Detect which cell encompasses the target text, then output its (X, Y) center coordinate. 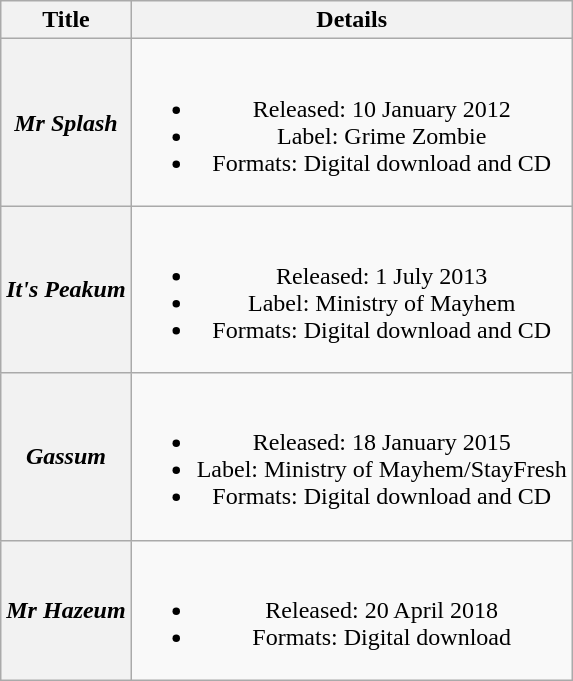
Released: 10 January 2012Label: Grime ZombieFormats: Digital download and CD (352, 122)
Title (66, 20)
Released: 1 July 2013Label: Ministry of MayhemFormats: Digital download and CD (352, 290)
Released: 18 January 2015Label: Ministry of Mayhem/StayFreshFormats: Digital download and CD (352, 456)
Released: 20 April 2018Formats: Digital download (352, 610)
Details (352, 20)
Mr Hazeum (66, 610)
Gassum (66, 456)
Mr Splash (66, 122)
It's Peakum (66, 290)
